Find where the given text appears and provide that cell's center as [x, y] coordinate. 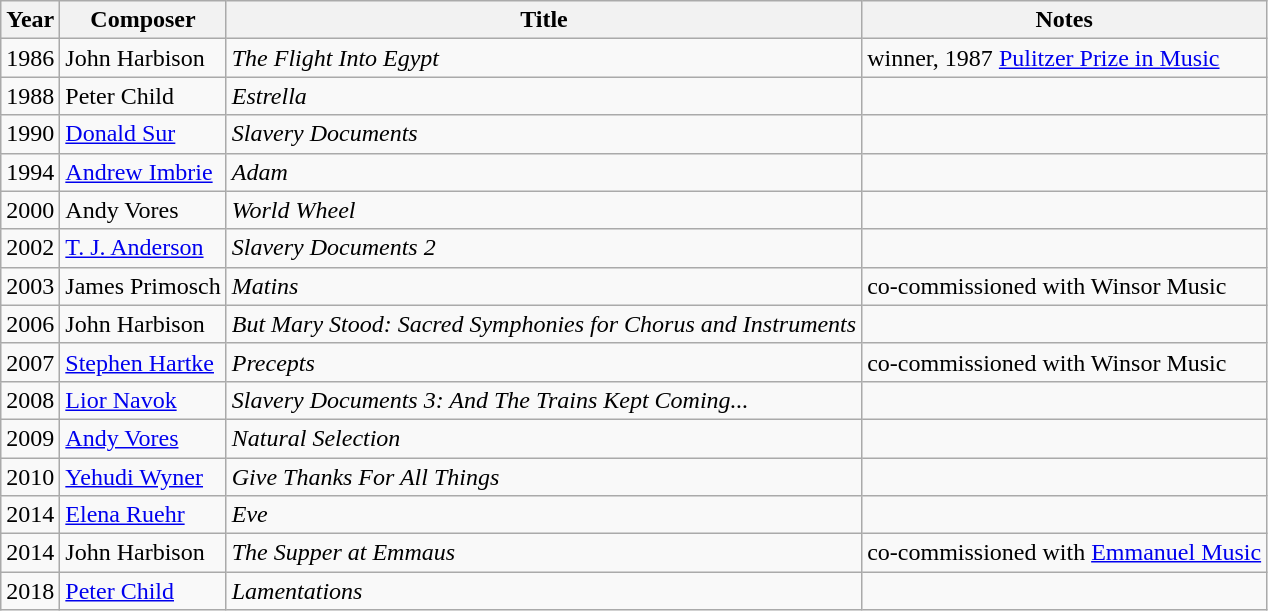
Slavery Documents [544, 134]
Slavery Documents 2 [544, 248]
Matins [544, 286]
But Mary Stood: Sacred Symphonies for Chorus and Instruments [544, 324]
Composer [143, 20]
2010 [30, 477]
The Supper at Emmaus [544, 553]
Estrella [544, 96]
Slavery Documents 3: And The Trains Kept Coming... [544, 400]
2009 [30, 438]
1988 [30, 96]
Adam [544, 172]
T. J. Anderson [143, 248]
World Wheel [544, 210]
Eve [544, 515]
Natural Selection [544, 438]
co-commissioned with Emmanuel Music [1064, 553]
Precepts [544, 362]
Donald Sur [143, 134]
Title [544, 20]
2018 [30, 591]
Lamentations [544, 591]
2002 [30, 248]
Notes [1064, 20]
Andrew Imbrie [143, 172]
winner, 1987 Pulitzer Prize in Music [1064, 58]
1986 [30, 58]
2007 [30, 362]
2003 [30, 286]
James Primosch [143, 286]
1994 [30, 172]
Elena Ruehr [143, 515]
2000 [30, 210]
Stephen Hartke [143, 362]
Year [30, 20]
1990 [30, 134]
Yehudi Wyner [143, 477]
2006 [30, 324]
Lior Navok [143, 400]
Give Thanks For All Things [544, 477]
The Flight Into Egypt [544, 58]
2008 [30, 400]
